Pinpoint the cell where the given text exists, returning its [x, y] midpoint coordinate. 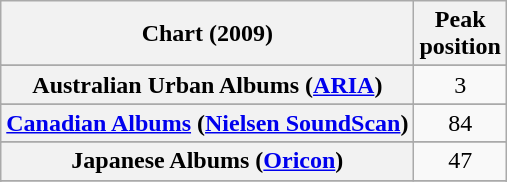
Japanese Albums (Oricon) [208, 161]
3 [460, 85]
84 [460, 123]
Australian Urban Albums (ARIA) [208, 85]
47 [460, 161]
Chart (2009) [208, 34]
Peakposition [460, 34]
Canadian Albums (Nielsen SoundScan) [208, 123]
